Output the [x, y] coordinate of the center of the cell containing the given text.  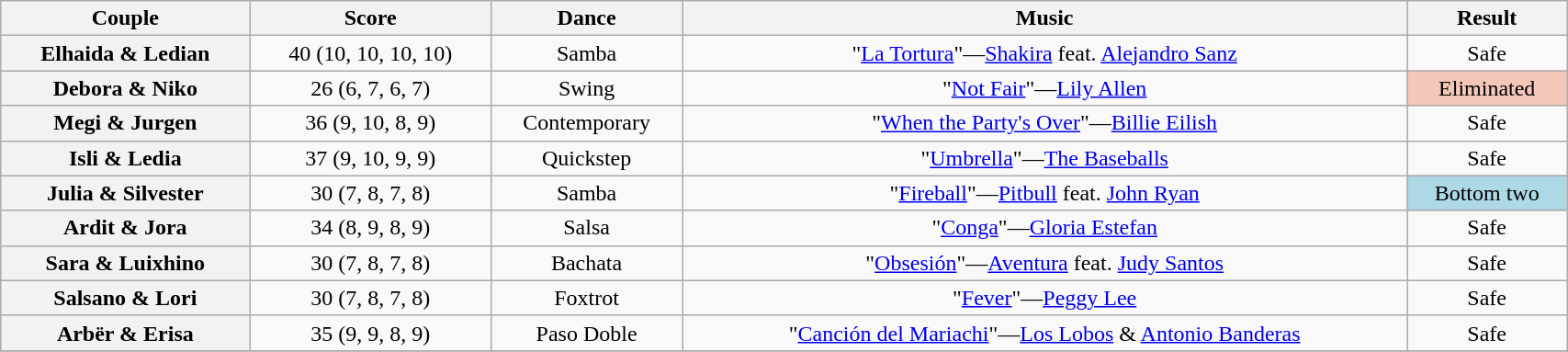
Result [1487, 18]
"Umbrella"—The Baseballs [1045, 158]
36 (9, 10, 8, 9) [371, 123]
Paso Doble [587, 333]
40 (10, 10, 10, 10) [371, 53]
"When the Party's Over"—Billie Eilish [1045, 123]
Couple [125, 18]
Music [1045, 18]
34 (8, 9, 8, 9) [371, 228]
Megi & Jurgen [125, 123]
37 (9, 10, 9, 9) [371, 158]
"Conga"—Gloria Estefan [1045, 228]
35 (9, 9, 8, 9) [371, 333]
26 (6, 7, 6, 7) [371, 88]
"Not Fair"—Lily Allen [1045, 88]
Sara & Luixhino [125, 263]
Eliminated [1487, 88]
"Obsesión"—Aventura feat. Judy Santos [1045, 263]
Bachata [587, 263]
Salsa [587, 228]
Isli & Ledia [125, 158]
Debora & Niko [125, 88]
"La Tortura"—Shakira feat. Alejandro Sanz [1045, 53]
Quickstep [587, 158]
Elhaida & Ledian [125, 53]
Salsano & Lori [125, 298]
"Canción del Mariachi"—Los Lobos & Antonio Banderas [1045, 333]
Dance [587, 18]
Bottom two [1487, 193]
Julia & Silvester [125, 193]
"Fever"—Peggy Lee [1045, 298]
Foxtrot [587, 298]
Ardit & Jora [125, 228]
Score [371, 18]
Arbër & Erisa [125, 333]
"Fireball"—Pitbull feat. John Ryan [1045, 193]
Swing [587, 88]
Contemporary [587, 123]
